Search for the cell housing the specified text and yield its (x, y) center coordinate. 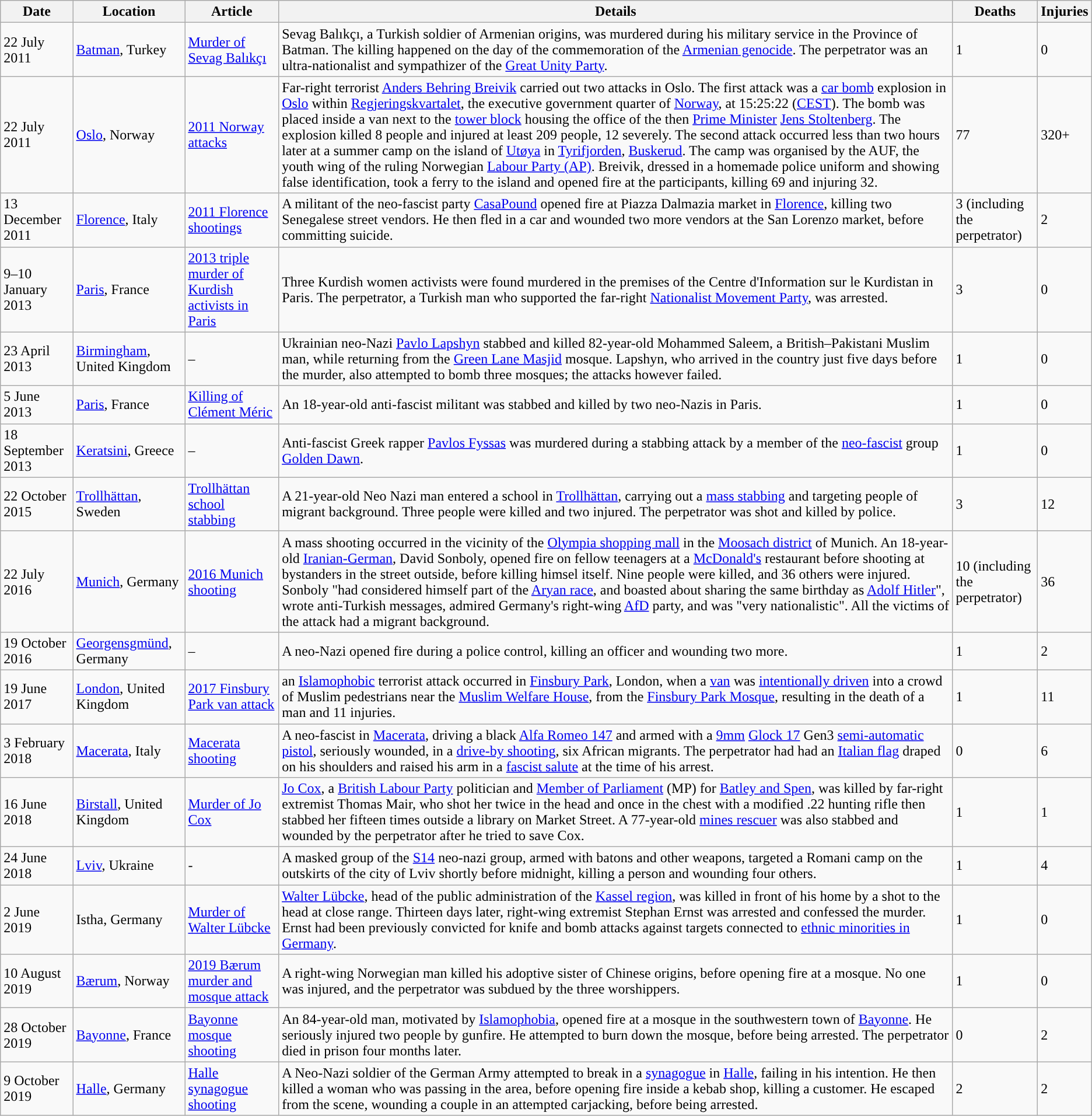
28 October 2019 (37, 1035)
2 June 2019 (37, 919)
10 (including the perpetrator) (995, 581)
Macerata shooting (232, 750)
12 (1065, 504)
Article (232, 12)
Munich, Germany (129, 581)
13 December 2011 (37, 220)
2013 triple murder of Kurdish activists in Paris (232, 289)
19 October 2016 (37, 651)
3 February 2018 (37, 750)
2017 Finsbury Park van attack (232, 697)
2019 Bærum murder and mosque attack (232, 981)
24 June 2018 (37, 866)
22 July 2016 (37, 581)
19 June 2017 (37, 697)
Halle synagogue shooting (232, 1089)
22 October 2015 (37, 504)
Trollhättan, Sweden (129, 504)
18 September 2013 (37, 450)
4 (1065, 866)
77 (995, 135)
320+ (1065, 135)
2011 Florence shootings (232, 220)
Batman, Turkey (129, 50)
Lviv, Ukraine (129, 866)
Birstall, United Kingdom (129, 812)
Georgensgmünd, Germany (129, 651)
Oslo, Norway (129, 135)
Murder of Jo Cox (232, 812)
Location (129, 12)
A neo-Nazi opened fire during a police control, killing an officer and wounding two more. (616, 651)
An 18-year-old anti-fascist militant was stabbed and killed by two neo-Nazis in Paris. (616, 405)
London, United Kingdom (129, 697)
10 August 2019 (37, 981)
- (232, 866)
Halle, Germany (129, 1089)
Bayonne mosque shooting (232, 1035)
Keratsini, Greece (129, 450)
Anti-fascist Greek rapper Pavlos Fyssas was murdered during a stabbing attack by a member of the neo-fascist group Golden Dawn. (616, 450)
Killing of Clément Méric (232, 405)
11 (1065, 697)
36 (1065, 581)
23 April 2013 (37, 359)
Istha, Germany (129, 919)
6 (1065, 750)
Murder of Walter Lübcke (232, 919)
Birmingham, United Kingdom (129, 359)
Murder of Sevag Balıkçı (232, 50)
9 October 2019 (37, 1089)
Macerata, Italy (129, 750)
Florence, Italy (129, 220)
5 June 2013 (37, 405)
Bayonne, France (129, 1035)
Bærum, Norway (129, 981)
2011 Norway attacks (232, 135)
2016 Munich shooting (232, 581)
9–10 January 2013 (37, 289)
Details (616, 12)
16 June 2018 (37, 812)
3 (including the perpetrator) (995, 220)
Deaths (995, 12)
Date (37, 12)
Trollhättan school stabbing (232, 504)
Injuries (1065, 12)
